Identify which cell holds the provided text, then report its (x, y) central coordinate. 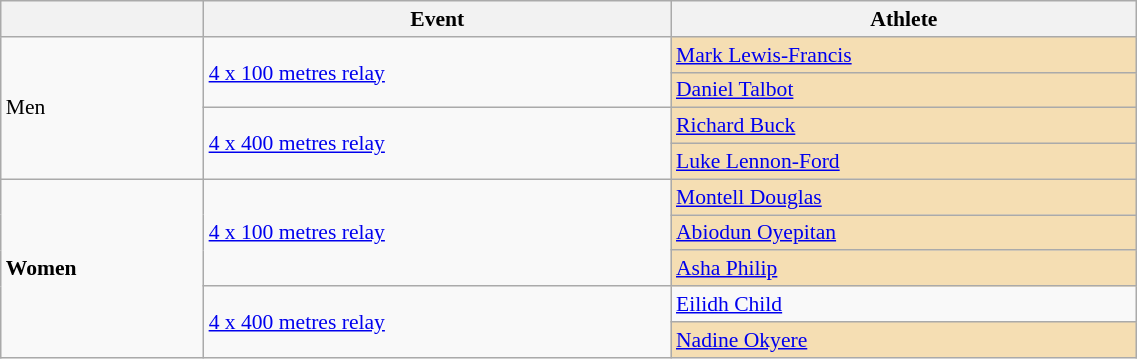
Athlete (904, 19)
Women (102, 268)
Luke Lennon-Ford (904, 162)
Daniel Talbot (904, 90)
Mark Lewis-Francis (904, 55)
Richard Buck (904, 126)
Abiodun Oyepitan (904, 233)
Asha Philip (904, 269)
Event (438, 19)
Eilidh Child (904, 304)
Nadine Okyere (904, 340)
Montell Douglas (904, 197)
Men (102, 108)
